Extract the [X, Y] coordinate from the center of the cell holding the provided text.  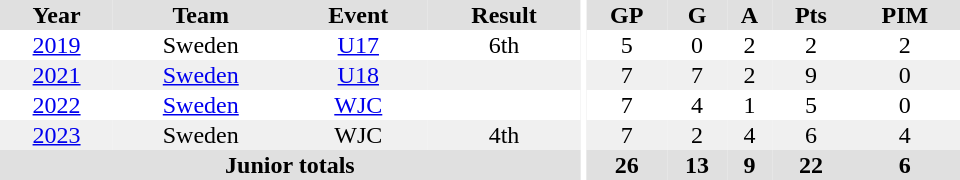
Junior totals [290, 165]
Result [504, 15]
1 [750, 105]
Pts [811, 15]
4th [504, 135]
Year [56, 15]
U18 [358, 75]
22 [811, 165]
2019 [56, 45]
A [750, 15]
26 [626, 165]
GP [626, 15]
Event [358, 15]
2022 [56, 105]
U17 [358, 45]
G [697, 15]
6th [504, 45]
2023 [56, 135]
13 [697, 165]
Team [200, 15]
PIM [905, 15]
2021 [56, 75]
